Pinpoint the cell where the given text exists, returning its (x, y) midpoint coordinate. 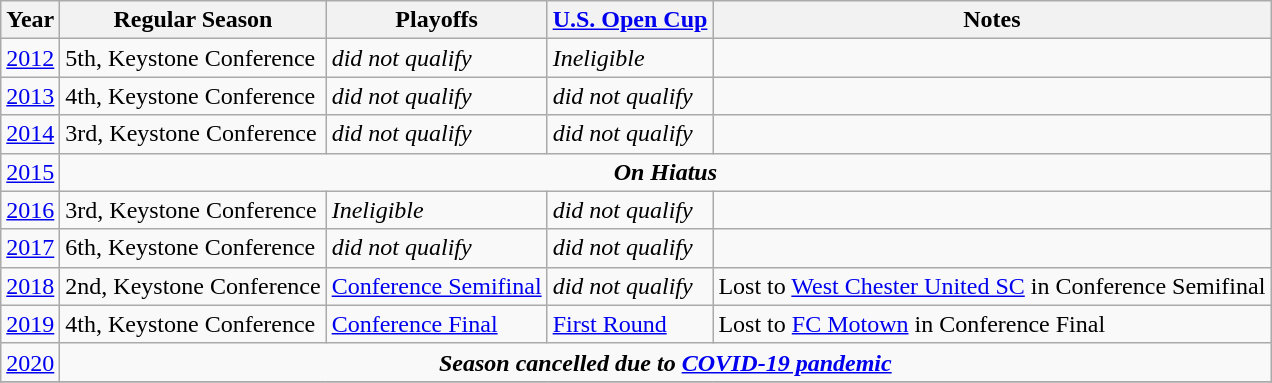
2015 (30, 172)
Notes (992, 20)
5th, Keystone Conference (193, 58)
2013 (30, 96)
6th, Keystone Conference (193, 248)
Regular Season (193, 20)
First Round (630, 324)
2014 (30, 134)
Conference Semifinal (436, 286)
2nd, Keystone Conference (193, 286)
2017 (30, 248)
U.S. Open Cup (630, 20)
Lost to West Chester United SC in Conference Semifinal (992, 286)
Lost to FC Motown in Conference Final (992, 324)
Conference Final (436, 324)
2019 (30, 324)
2018 (30, 286)
2012 (30, 58)
On Hiatus (666, 172)
2016 (30, 210)
Year (30, 20)
Season cancelled due to COVID-19 pandemic (666, 362)
2020 (30, 362)
Playoffs (436, 20)
